For the text-containing cell, return its midpoint in [x, y] coordinate format. 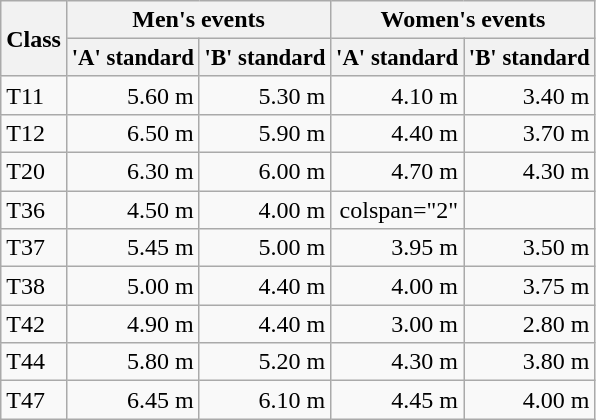
3.75 m [530, 286]
3.70 m [530, 133]
4.70 m [398, 172]
4.50 m [132, 210]
T20 [34, 172]
5.45 m [132, 248]
3.00 m [398, 324]
T42 [34, 324]
6.00 m [265, 172]
6.30 m [132, 172]
6.45 m [132, 400]
5.90 m [265, 133]
6.50 m [132, 133]
Men's events [198, 20]
3.40 m [530, 95]
5.60 m [132, 95]
4.45 m [398, 400]
3.95 m [398, 248]
Women's events [463, 20]
5.30 m [265, 95]
6.10 m [265, 400]
T36 [34, 210]
T37 [34, 248]
2.80 m [530, 324]
T12 [34, 133]
5.80 m [132, 362]
5.20 m [265, 362]
colspan="2" [398, 210]
4.90 m [132, 324]
3.50 m [530, 248]
3.80 m [530, 362]
4.10 m [398, 95]
T38 [34, 286]
T44 [34, 362]
T11 [34, 95]
T47 [34, 400]
Class [34, 39]
